Return the (X, Y) coordinate for the center point of the cell that contains the specified text.  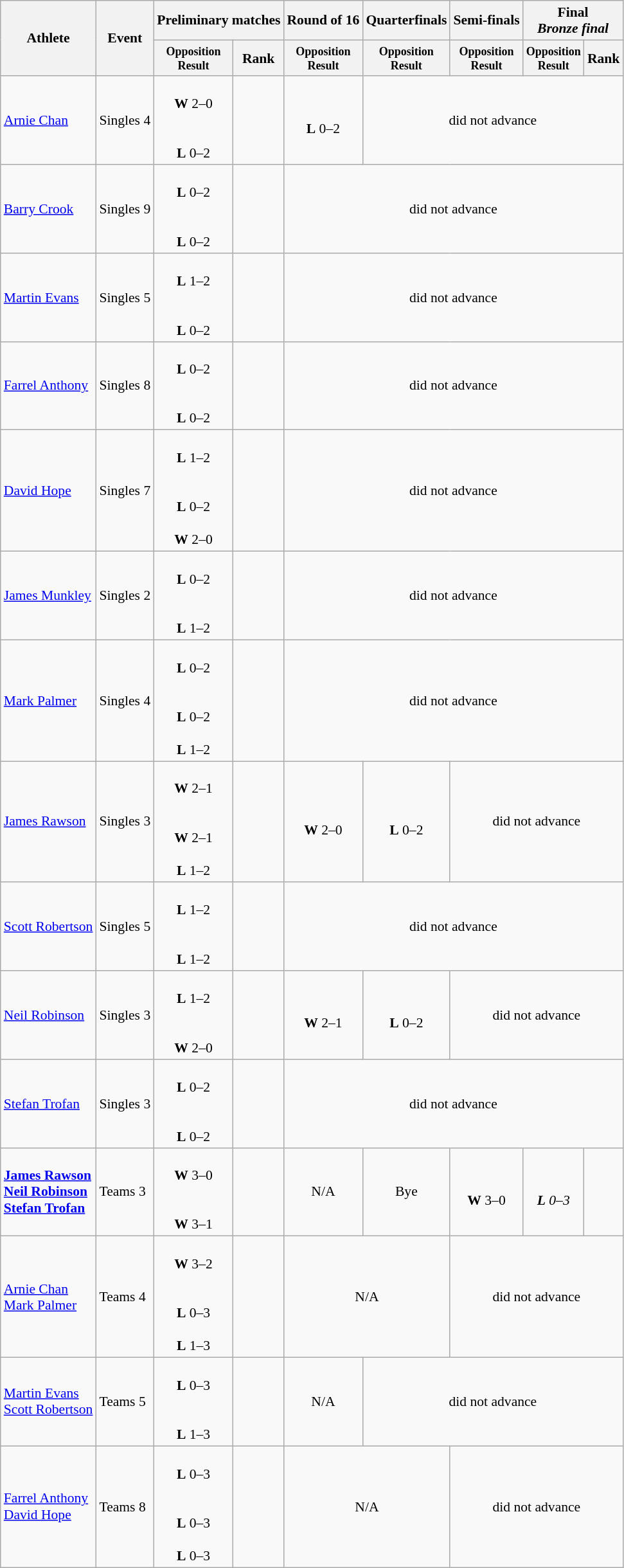
FinalBronze final (573, 21)
Scott Robertson (49, 927)
L 0–3 (554, 1192)
L 0–2 L 0–2 (193, 1104)
W 3–0 W 3–1 (193, 1192)
Round of 16 (323, 21)
Arnie ChanMark Palmer (49, 1297)
Arnie Chan (49, 121)
L 0–3 L 1–3 (193, 1402)
L 1–2L 0–2 W 2–0 (193, 491)
W 2–1 W 2–1 L 1–2 (193, 822)
Barry Crook (49, 209)
Teams 5 (125, 1402)
Neil Robinson (49, 1015)
Semi-finals (486, 21)
James Rawson (49, 822)
Mark Palmer (49, 701)
Teams 8 (125, 1507)
W 2–0L 0–2 (193, 121)
James Munkley (49, 596)
L 0–2 L 1–2 (193, 596)
Martin EvansScott Robertson (49, 1402)
L 0–2L 0–2 L 1–2 (193, 701)
L 1–2 W 2–0 (193, 1015)
Singles 2 (125, 596)
Farrel AnthonyDavid Hope (49, 1507)
James RawsonNeil RobinsonStefan Trofan (49, 1192)
Stefan Trofan (49, 1104)
L 1–2 L 1–2 (193, 927)
Teams 4 (125, 1297)
L 0–3 L 0–3 L 0–3 (193, 1507)
Bye (406, 1192)
W 2–0 (323, 822)
Event (125, 39)
Singles 8 (125, 386)
L 1–2L 0–2 (193, 298)
Singles 7 (125, 491)
W 3–0 (486, 1192)
Preliminary matches (218, 21)
W 3–2 L 0–3 L 1–3 (193, 1297)
Farrel Anthony (49, 386)
Athlete (49, 39)
Quarterfinals (406, 21)
Teams 3 (125, 1192)
W 2–1 (323, 1015)
David Hope (49, 491)
Singles 9 (125, 209)
Martin Evans (49, 298)
